Pinpoint the cell where the given text exists, returning its [X, Y] midpoint coordinate. 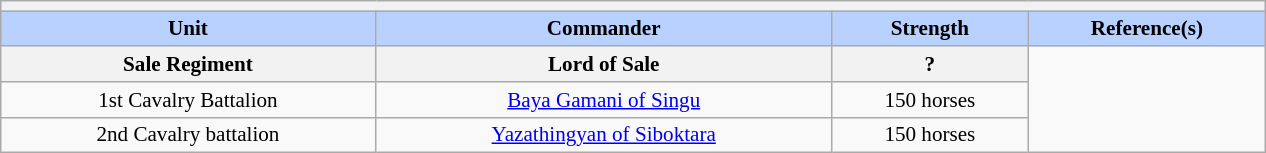
Commander [604, 28]
Baya Gamani of Singu [604, 100]
Yazathingyan of Siboktara [604, 134]
Sale Regiment [188, 64]
Unit [188, 28]
? [930, 64]
Lord of Sale [604, 64]
2nd Cavalry battalion [188, 134]
1st Cavalry Battalion [188, 100]
Reference(s) [1147, 28]
Strength [930, 28]
